Return the (X, Y) coordinate for the center point of the cell that contains the specified text.  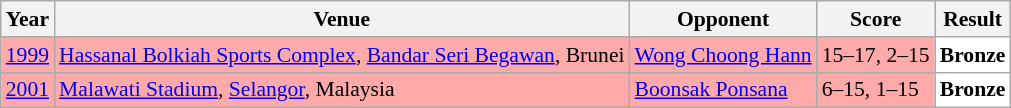
Hassanal Bolkiah Sports Complex, Bandar Seri Begawan, Brunei (342, 55)
Score (876, 19)
Malawati Stadium, Selangor, Malaysia (342, 90)
15–17, 2–15 (876, 55)
2001 (28, 90)
Wong Choong Hann (724, 55)
Opponent (724, 19)
Year (28, 19)
Result (973, 19)
1999 (28, 55)
Boonsak Ponsana (724, 90)
6–15, 1–15 (876, 90)
Venue (342, 19)
